For the text-containing cell, return its midpoint in (x, y) coordinate format. 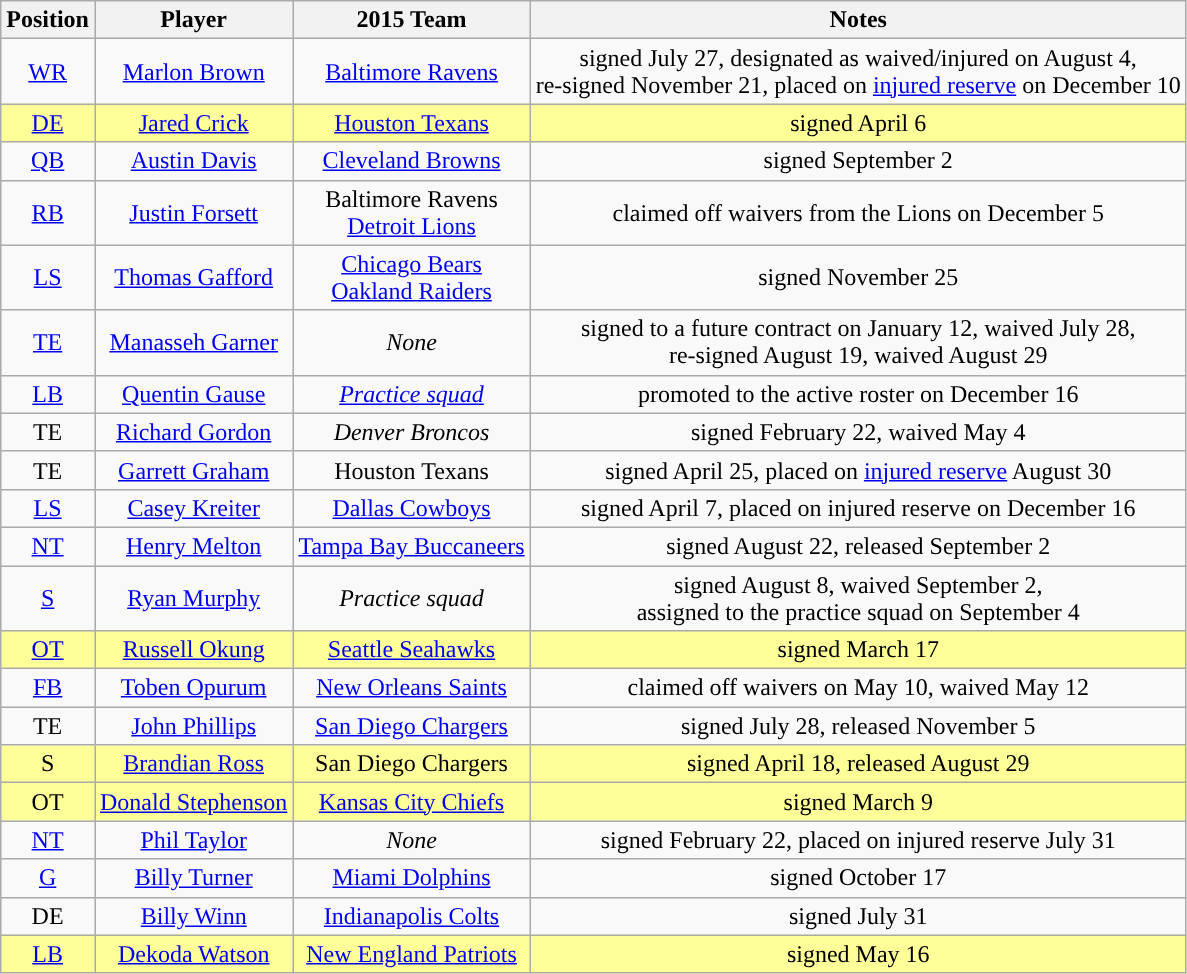
Toben Opurum (193, 688)
Denver Broncos (412, 432)
WR (48, 72)
Billy Winn (193, 916)
signed to a future contract on January 12, waived July 28,re-signed August 19, waived August 29 (858, 342)
Garrett Graham (193, 470)
Marlon Brown (193, 72)
signed May 16 (858, 954)
Thomas Gafford (193, 278)
signed April 25, placed on injured reserve August 30 (858, 470)
Jared Crick (193, 123)
claimed off waivers from the Lions on December 5 (858, 212)
Brandian Ross (193, 764)
Chicago BearsOakland Raiders (412, 278)
Phil Taylor (193, 840)
Dekoda Watson (193, 954)
Indianapolis Colts (412, 916)
Seattle Seahawks (412, 650)
signed August 8, waived September 2,assigned to the practice squad on September 4 (858, 598)
Donald Stephenson (193, 802)
signed March 9 (858, 802)
signed August 22, released September 2 (858, 546)
signed February 22, placed on injured reserve July 31 (858, 840)
claimed off waivers on May 10, waived May 12 (858, 688)
signed February 22, waived May 4 (858, 432)
New Orleans Saints (412, 688)
Russell Okung (193, 650)
John Phillips (193, 726)
FB (48, 688)
QB (48, 161)
signed July 31 (858, 916)
Player (193, 20)
RB (48, 212)
Position (48, 20)
signed March 17 (858, 650)
2015 Team (412, 20)
Richard Gordon (193, 432)
Baltimore Ravens (412, 72)
Austin Davis (193, 161)
signed April 18, released August 29 (858, 764)
Baltimore RavensDetroit Lions (412, 212)
Notes (858, 20)
G (48, 878)
Billy Turner (193, 878)
promoted to the active roster on December 16 (858, 394)
Quentin Gause (193, 394)
signed July 27, designated as waived/injured on August 4,re-signed November 21, placed on injured reserve on December 10 (858, 72)
signed April 7, placed on injured reserve on December 16 (858, 508)
signed October 17 (858, 878)
Tampa Bay Buccaneers (412, 546)
signed July 28, released November 5 (858, 726)
Justin Forsett (193, 212)
signed November 25 (858, 278)
Cleveland Browns (412, 161)
Dallas Cowboys (412, 508)
Casey Kreiter (193, 508)
Henry Melton (193, 546)
Ryan Murphy (193, 598)
New England Patriots (412, 954)
Kansas City Chiefs (412, 802)
signed April 6 (858, 123)
signed September 2 (858, 161)
Miami Dolphins (412, 878)
Manasseh Garner (193, 342)
